Identify which cell holds the provided text, then report its [X, Y] central coordinate. 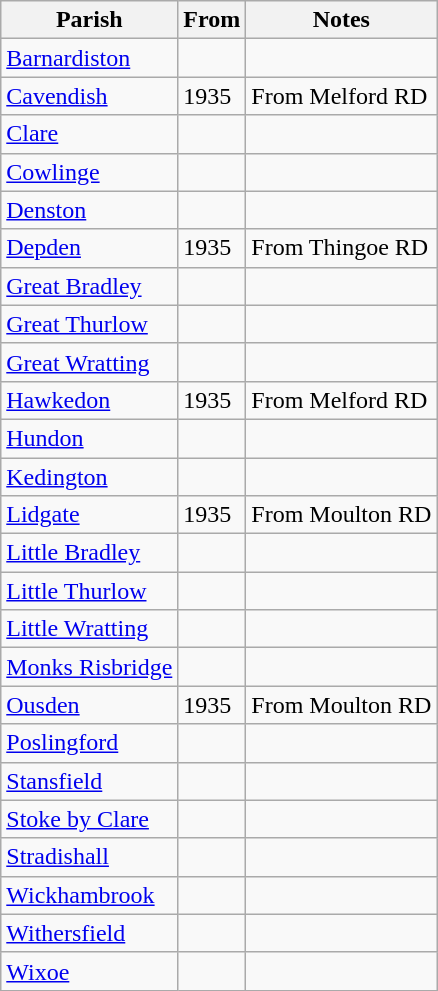
Withersfield [90, 933]
Monks Risbridge [90, 667]
Barnardiston [90, 58]
Stansfield [90, 781]
From Thingoe RD [342, 248]
Little Thurlow [90, 591]
Lidgate [90, 515]
Notes [342, 20]
Poslingford [90, 743]
Parish [90, 20]
Little Bradley [90, 553]
Great Bradley [90, 286]
Kedington [90, 477]
Little Wratting [90, 629]
Cowlinge [90, 172]
Great Thurlow [90, 324]
Cavendish [90, 96]
Wickhambrook [90, 895]
From [212, 20]
Depden [90, 248]
Denston [90, 210]
Great Wratting [90, 362]
Ousden [90, 705]
Wixoe [90, 971]
Hawkedon [90, 400]
Stoke by Clare [90, 819]
Stradishall [90, 857]
Clare [90, 134]
Hundon [90, 438]
